Extract the [x, y] coordinate from the center of the cell holding the provided text.  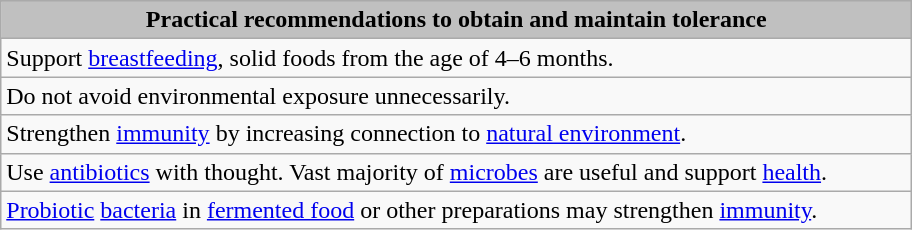
Strengthen immunity by increasing connection to natural environment. [456, 134]
Do not avoid environmental exposure unnecessarily. [456, 96]
Support breastfeeding, solid foods from the age of 4–6 months. [456, 58]
Probiotic bacteria in fermented food or other preparations may strengthen immunity. [456, 210]
Practical recommendations to obtain and maintain tolerance [456, 20]
Use antibiotics with thought. Vast majority of microbes are useful and support health. [456, 172]
